Identify which cell holds the provided text, then report its (X, Y) central coordinate. 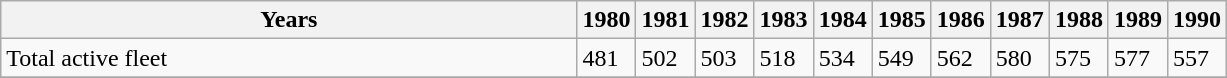
1982 (724, 20)
1986 (960, 20)
Total active fleet (289, 58)
534 (842, 58)
580 (1020, 58)
1981 (666, 20)
481 (606, 58)
1988 (1078, 20)
518 (784, 58)
502 (666, 58)
1983 (784, 20)
575 (1078, 58)
1980 (606, 20)
562 (960, 58)
577 (1138, 58)
1989 (1138, 20)
1984 (842, 20)
557 (1196, 58)
1990 (1196, 20)
1985 (902, 20)
Years (289, 20)
503 (724, 58)
549 (902, 58)
1987 (1020, 20)
